Scan for the cell matching the given text and deliver its (X, Y) coordinate at center. 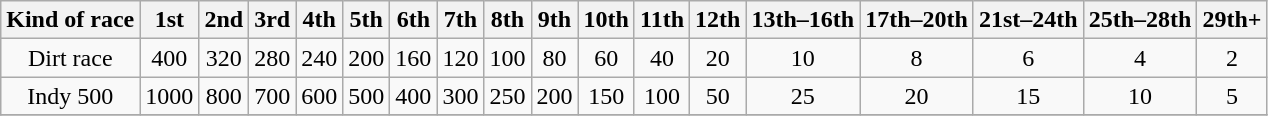
25th–28th (1140, 20)
60 (606, 58)
15 (1028, 96)
8th (508, 20)
1st (170, 20)
Indy 500 (70, 96)
2nd (224, 20)
2 (1232, 58)
5 (1232, 96)
5th (366, 20)
50 (718, 96)
13th–16th (803, 20)
40 (662, 58)
150 (606, 96)
320 (224, 58)
4th (320, 20)
7th (460, 20)
17th–20th (917, 20)
240 (320, 58)
Dirt race (70, 58)
160 (414, 58)
Kind of race (70, 20)
8 (917, 58)
120 (460, 58)
280 (272, 58)
4 (1140, 58)
6th (414, 20)
700 (272, 96)
9th (554, 20)
80 (554, 58)
1000 (170, 96)
10th (606, 20)
11th (662, 20)
250 (508, 96)
6 (1028, 58)
800 (224, 96)
300 (460, 96)
3rd (272, 20)
500 (366, 96)
29th+ (1232, 20)
600 (320, 96)
25 (803, 96)
12th (718, 20)
21st–24th (1028, 20)
